Provide the (x, y) coordinate of the cell's center where the given text is located.  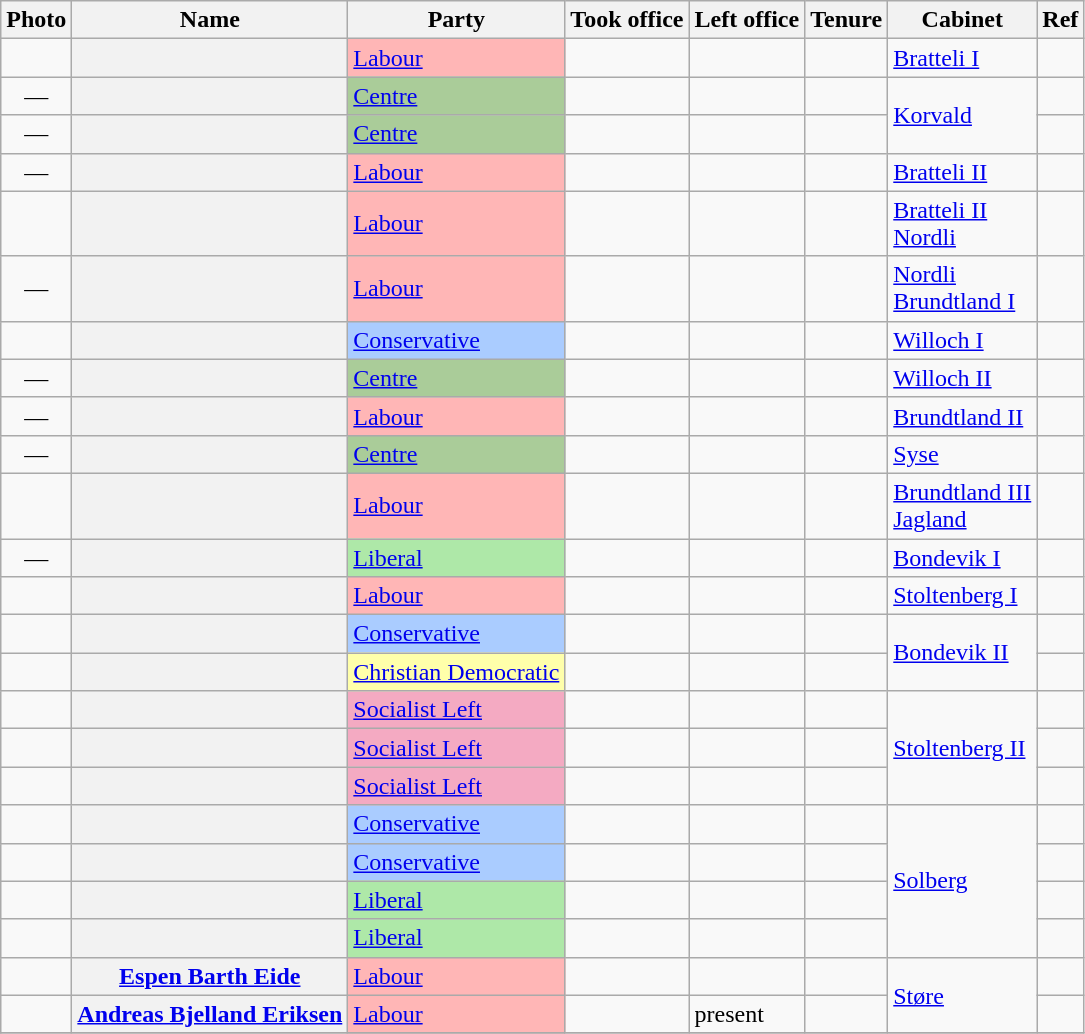
Bondevik I (962, 557)
Bratteli IINordli (962, 224)
Støre (962, 995)
Syse (962, 454)
Name (210, 20)
present (747, 1014)
Bratteli I (962, 58)
Brundtland IIIJagland (962, 506)
Party (456, 20)
NordliBrundtland I (962, 288)
Stoltenberg II (962, 748)
Cabinet (962, 20)
Tenure (846, 20)
Stoltenberg I (962, 596)
Brundtland II (962, 416)
Bratteli II (962, 172)
Ref (1060, 20)
Korvald (962, 115)
Espen Barth Eide (210, 976)
Willoch II (962, 378)
Photo (36, 20)
Left office (747, 20)
Andreas Bjelland Eriksen (210, 1014)
Solberg (962, 881)
Took office (627, 20)
Willoch I (962, 340)
Bondevik II (962, 653)
Christian Democratic (456, 672)
